Provide the (x, y) coordinate of the cell's center where the given text is located.  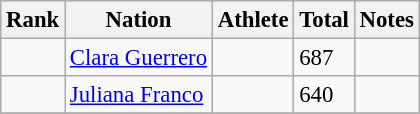
Notes (386, 20)
Clara Guerrero (139, 58)
640 (324, 95)
687 (324, 58)
Nation (139, 20)
Juliana Franco (139, 95)
Rank (33, 20)
Total (324, 20)
Athlete (252, 20)
